Find where the given text appears and provide that cell's center as [X, Y] coordinate. 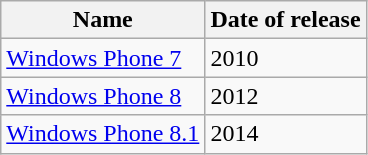
2012 [286, 96]
2014 [286, 134]
Windows Phone 8 [103, 96]
Date of release [286, 20]
Windows Phone 8.1 [103, 134]
Windows Phone 7 [103, 58]
Name [103, 20]
2010 [286, 58]
